Capture the cell that displays the provided text and extract its [x, y] central coordinate. 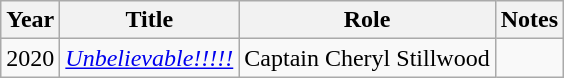
Captain Cheryl Stillwood [367, 58]
Notes [529, 20]
Unbelievable!!!!! [150, 58]
Role [367, 20]
Title [150, 20]
Year [30, 20]
2020 [30, 58]
